Identify which cell holds the provided text, then report its (X, Y) central coordinate. 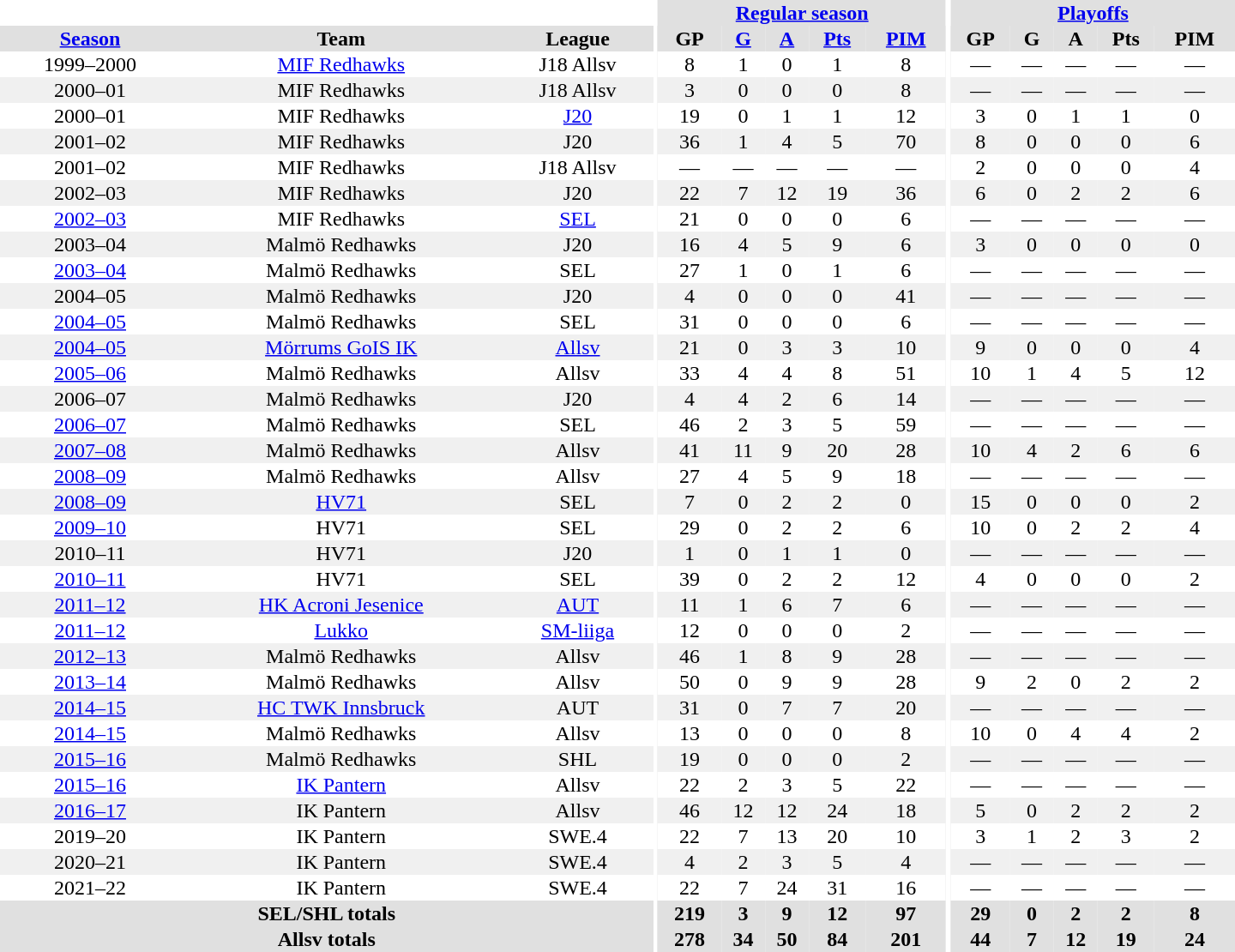
Playoffs (1093, 13)
Lukko (341, 630)
97 (906, 913)
HC TWK Innsbruck (341, 708)
59 (906, 425)
Mörrums GoIS IK (341, 347)
201 (906, 939)
2016–17 (90, 810)
SM-liiga (578, 630)
HK Acroni Jesenice (341, 605)
2019–20 (90, 836)
1999–2000 (90, 64)
278 (690, 939)
34 (743, 939)
Allsv totals (327, 939)
70 (906, 142)
33 (690, 373)
84 (837, 939)
2021–22 (90, 888)
2009–10 (90, 527)
2013–14 (90, 682)
14 (906, 399)
219 (690, 913)
2007–08 (90, 450)
44 (981, 939)
51 (906, 373)
SEL/SHL totals (327, 913)
15 (981, 502)
League (578, 39)
2020–21 (90, 862)
Regular season (802, 13)
2012–13 (90, 656)
Team (341, 39)
39 (690, 579)
SHL (578, 759)
Season (90, 39)
2005–06 (90, 373)
